Identify which cell holds the provided text, then report its [x, y] central coordinate. 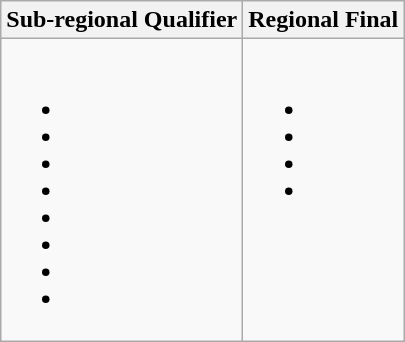
Sub-regional Qualifier [122, 20]
Regional Final [324, 20]
